Pinpoint the cell where the given text exists, returning its [X, Y] midpoint coordinate. 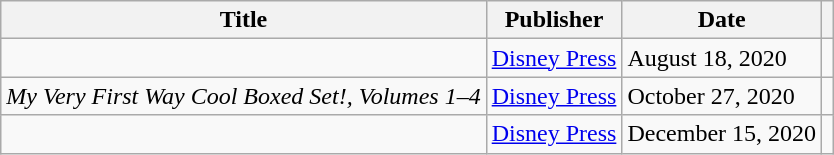
August 18, 2020 [722, 58]
October 27, 2020 [722, 96]
Title [244, 20]
December 15, 2020 [722, 134]
Date [722, 20]
My Very First Way Cool Boxed Set!, Volumes 1–4 [244, 96]
Publisher [554, 20]
